Locate the cell with the specified text and output its (x, y) center coordinate. 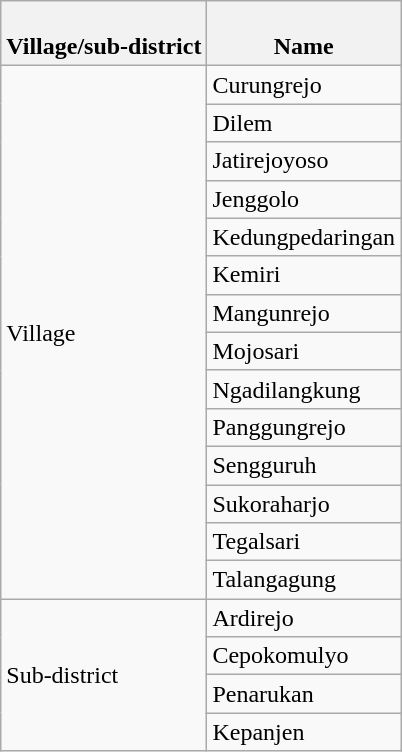
Ngadilangkung (304, 389)
Dilem (304, 123)
Mojosari (304, 351)
Mangunrejo (304, 313)
Cepokomulyo (304, 656)
Kemiri (304, 275)
Sub-district (104, 675)
Name (304, 34)
Curungrejo (304, 85)
Talangagung (304, 580)
Panggungrejo (304, 427)
Sengguruh (304, 465)
Tegalsari (304, 542)
Kedungpedaringan (304, 237)
Ardirejo (304, 618)
Jatirejoyoso (304, 161)
Village (104, 332)
Village/sub-district (104, 34)
Penarukan (304, 694)
Sukoraharjo (304, 503)
Jenggolo (304, 199)
Kepanjen (304, 732)
